Search for the cell housing the specified text and yield its [X, Y] center coordinate. 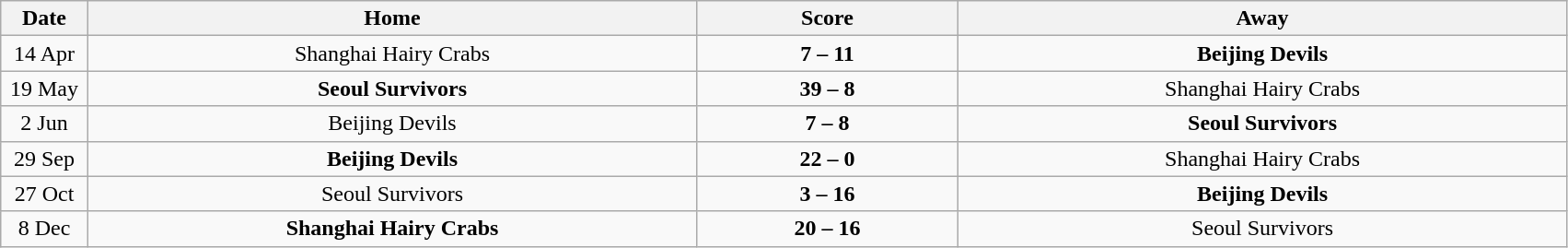
7 – 11 [828, 53]
7 – 8 [828, 124]
22 – 0 [828, 159]
19 May [44, 89]
3 – 16 [828, 194]
29 Sep [44, 159]
14 Apr [44, 53]
20 – 16 [828, 229]
2 Jun [44, 124]
39 – 8 [828, 89]
Score [828, 18]
Date [44, 18]
8 Dec [44, 229]
Away [1262, 18]
Home [392, 18]
27 Oct [44, 194]
